Search for the cell housing the specified text and yield its [X, Y] center coordinate. 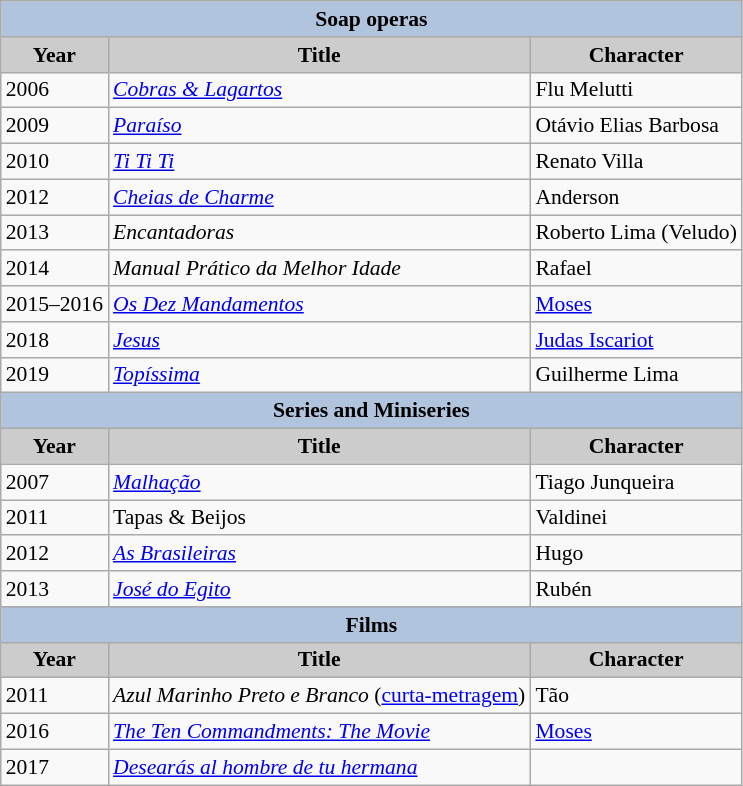
Encantadoras [319, 233]
2018 [54, 340]
2006 [54, 90]
Series and Miniseries [372, 411]
Paraíso [319, 126]
2015–2016 [54, 304]
Valdinei [636, 518]
Topíssima [319, 375]
Flu Melutti [636, 90]
2009 [54, 126]
Azul Marinho Preto e Branco (curta-metragem) [319, 696]
The Ten Commandments: The Movie [319, 732]
Ti Ti Ti [319, 162]
2014 [54, 269]
José do Egito [319, 589]
Tiago Junqueira [636, 482]
Rubén [636, 589]
Renato Villa [636, 162]
Jesus [319, 340]
Anderson [636, 197]
Hugo [636, 554]
Cobras & Lagartos [319, 90]
2016 [54, 732]
Tão [636, 696]
2010 [54, 162]
2019 [54, 375]
Soap operas [372, 19]
Films [372, 625]
Judas Iscariot [636, 340]
Tapas & Beijos [319, 518]
Guilherme Lima [636, 375]
Roberto Lima (Veludo) [636, 233]
Desearás al hombre de tu hermana [319, 767]
2017 [54, 767]
2007 [54, 482]
Malhação [319, 482]
Manual Prático da Melhor Idade [319, 269]
Rafael [636, 269]
Otávio Elias Barbosa [636, 126]
Os Dez Mandamentos [319, 304]
Cheias de Charme [319, 197]
As Brasileiras [319, 554]
